Locate the cell with the specified text and output its [x, y] center coordinate. 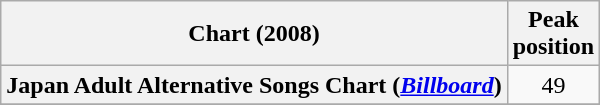
Chart (2008) [254, 34]
49 [553, 85]
Peakposition [553, 34]
Japan Adult Alternative Songs Chart (Billboard) [254, 85]
